Detect which cell encompasses the target text, then output its (x, y) center coordinate. 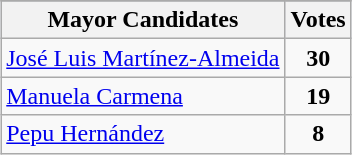
30 (318, 58)
José Luis Martínez-Almeida (143, 58)
Pepu Hernández (143, 134)
Votes (318, 20)
19 (318, 96)
Mayor Candidates (143, 20)
Manuela Carmena (143, 96)
8 (318, 134)
